Extract the (x, y) coordinate from the center of the cell holding the provided text.  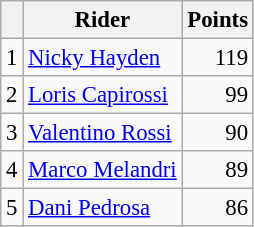
89 (218, 170)
2 (12, 95)
Loris Capirossi (102, 95)
Rider (102, 20)
90 (218, 133)
4 (12, 170)
Nicky Hayden (102, 58)
119 (218, 58)
5 (12, 208)
Valentino Rossi (102, 133)
Marco Melandri (102, 170)
86 (218, 208)
1 (12, 58)
99 (218, 95)
3 (12, 133)
Dani Pedrosa (102, 208)
Points (218, 20)
